For the text-containing cell, return its midpoint in (x, y) coordinate format. 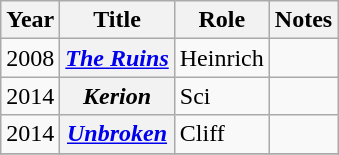
Heinrich (222, 58)
The Ruins (117, 58)
2008 (30, 58)
Role (222, 20)
Cliff (222, 134)
Sci (222, 96)
Notes (303, 20)
Unbroken (117, 134)
Year (30, 20)
Title (117, 20)
Kerion (117, 96)
